Return the [x, y] coordinate for the center point of the cell that contains the specified text.  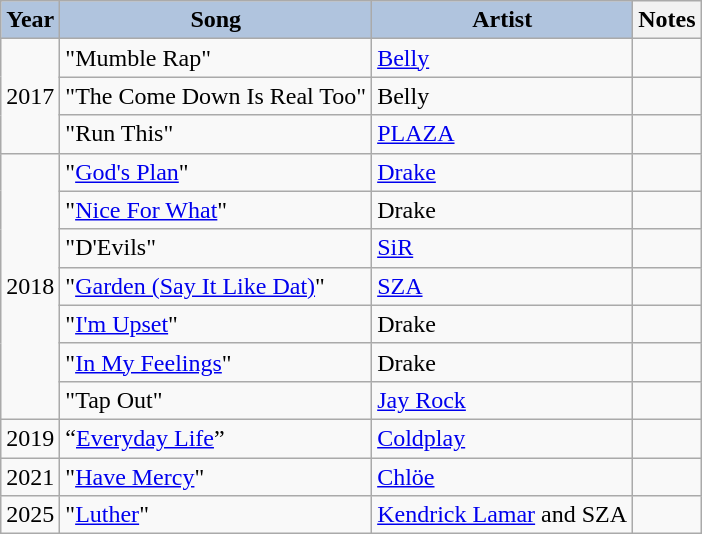
Year [30, 20]
“Everyday Life” [216, 438]
Chlöe [502, 477]
"D'Evils" [216, 248]
"Garden (Say It Like Dat)" [216, 286]
2018 [30, 286]
"Tap Out" [216, 400]
Kendrick Lamar and SZA [502, 515]
"Have Mercy" [216, 477]
2019 [30, 438]
Notes [667, 20]
"The Come Down Is Real Too" [216, 96]
2017 [30, 96]
SZA [502, 286]
2021 [30, 477]
"Mumble Rap" [216, 58]
"Nice For What" [216, 210]
"I'm Upset" [216, 324]
"Run This" [216, 134]
2025 [30, 515]
"In My Feelings" [216, 362]
Coldplay [502, 438]
"God's Plan" [216, 172]
"Luther" [216, 515]
Jay Rock [502, 400]
PLAZA [502, 134]
SiR [502, 248]
Artist [502, 20]
Song [216, 20]
